For the text-containing cell, return its midpoint in [X, Y] coordinate format. 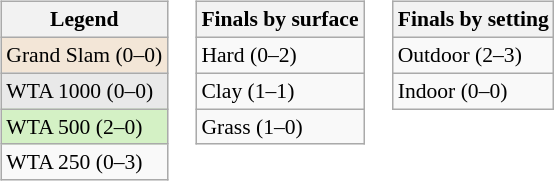
Hard (0–2) [280, 55]
Grass (1–0) [280, 127]
Legend [84, 20]
Grand Slam (0–0) [84, 55]
WTA 500 (2–0) [84, 127]
WTA 250 (0–3) [84, 162]
Clay (1–1) [280, 91]
Finals by surface [280, 20]
Indoor (0–0) [474, 91]
WTA 1000 (0–0) [84, 91]
Finals by setting [474, 20]
Outdoor (2–3) [474, 55]
